Pinpoint the cell where the given text exists, returning its (x, y) midpoint coordinate. 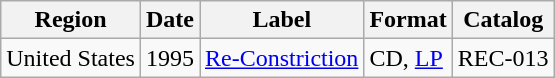
Re-Constriction (282, 58)
United States (71, 58)
Format (408, 20)
Label (282, 20)
Catalog (503, 20)
REC-013 (503, 58)
CD, LP (408, 58)
1995 (170, 58)
Region (71, 20)
Date (170, 20)
